Return the [x, y] coordinate for the center point of the cell that contains the specified text.  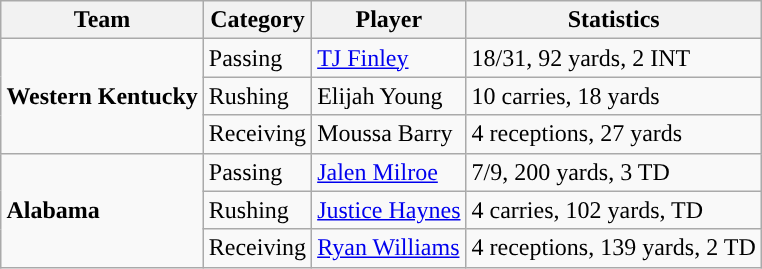
Player [389, 20]
Justice Haynes [389, 210]
4 receptions, 139 yards, 2 TD [614, 248]
7/9, 200 yards, 3 TD [614, 172]
Category [257, 20]
18/31, 92 yards, 2 INT [614, 58]
4 carries, 102 yards, TD [614, 210]
Jalen Milroe [389, 172]
Alabama [102, 210]
10 carries, 18 yards [614, 96]
Team [102, 20]
Statistics [614, 20]
4 receptions, 27 yards [614, 134]
TJ Finley [389, 58]
Western Kentucky [102, 96]
Elijah Young [389, 96]
Moussa Barry [389, 134]
Ryan Williams [389, 248]
